Provide the [x, y] coordinate of the cell's center where the given text is located.  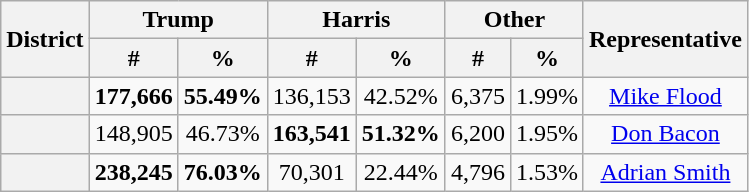
District [45, 39]
238,245 [134, 172]
Harris [356, 20]
163,541 [312, 134]
76.03% [222, 172]
Representative [665, 39]
Other [514, 20]
55.49% [222, 96]
136,153 [312, 96]
6,200 [478, 134]
1.95% [546, 134]
Adrian Smith [665, 172]
51.32% [400, 134]
22.44% [400, 172]
4,796 [478, 172]
148,905 [134, 134]
70,301 [312, 172]
Don Bacon [665, 134]
6,375 [478, 96]
177,666 [134, 96]
Trump [178, 20]
1.53% [546, 172]
Mike Flood [665, 96]
1.99% [546, 96]
46.73% [222, 134]
42.52% [400, 96]
